Return the [x, y] coordinate for the center point of the cell that contains the specified text.  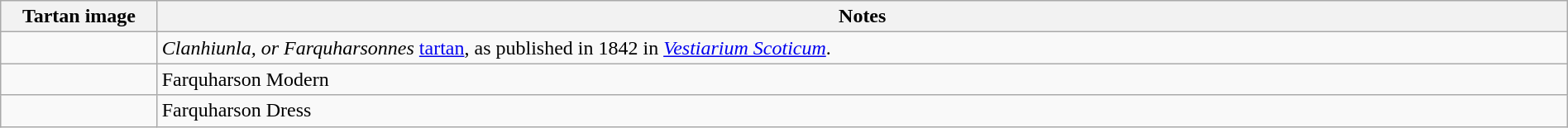
Notes [862, 17]
Farquharson Modern [862, 79]
Farquharson Dress [862, 111]
Tartan image [79, 17]
Clanhiunla, or Farquharsonnes tartan, as published in 1842 in Vestiarium Scoticum. [862, 48]
